Extract the (X, Y) coordinate from the center of the cell holding the provided text.  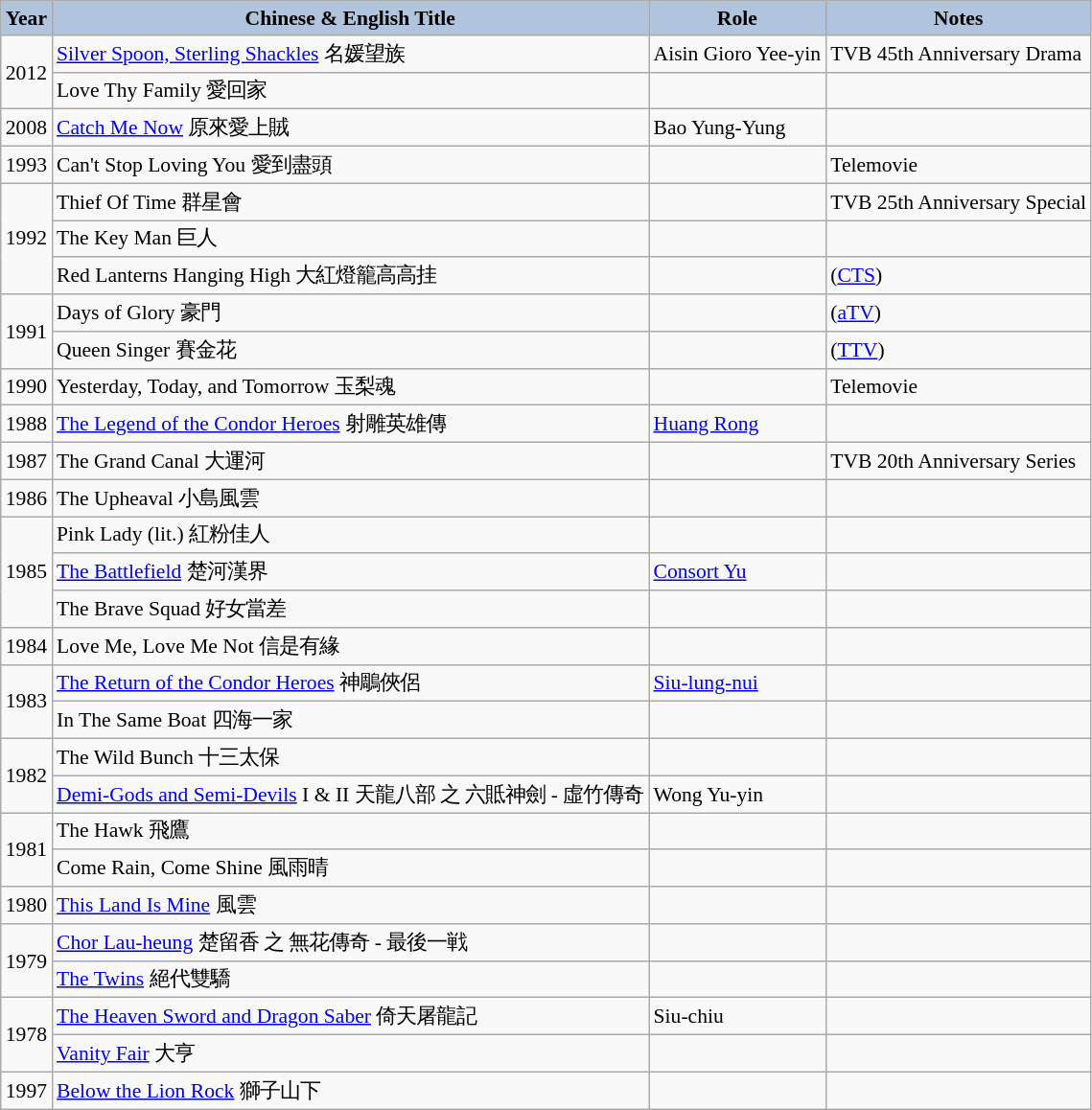
Huang Rong (738, 424)
The Grand Canal 大運河 (350, 462)
Queen Singer 賽金花 (350, 351)
1983 (27, 702)
This Land Is Mine 風雲 (350, 905)
1991 (27, 332)
Consort Yu (738, 573)
The Return of the Condor Heroes 神鵰俠侶 (350, 682)
1997 (27, 1091)
Notes (959, 18)
Thief Of Time 群星會 (350, 201)
The Brave Squad 好女當差 (350, 610)
Days of Glory 豪門 (350, 312)
1981 (27, 849)
1984 (27, 646)
Come Rain, Come Shine 風雨晴 (350, 868)
Demi-Gods and Semi-Devils I & II 天龍八部 之 六貾神劍 - 虛竹傳奇 (350, 794)
Love Thy Family 愛回家 (350, 90)
In The Same Boat 四海一家 (350, 721)
The Key Man 巨人 (350, 240)
Chinese & English Title (350, 18)
The Legend of the Condor Heroes 射雕英雄傳 (350, 424)
1988 (27, 424)
1979 (27, 960)
TVB 25th Anniversary Special (959, 201)
Love Me, Love Me Not 信是有緣 (350, 646)
Bao Yung-Yung (738, 128)
The Hawk 飛鷹 (350, 832)
1987 (27, 462)
TVB 45th Anniversary Drama (959, 54)
2008 (27, 128)
Wong Yu-yin (738, 794)
Aisin Gioro Yee-yin (738, 54)
Silver Spoon, Sterling Shackles 名媛望族 (350, 54)
Red Lanterns Hanging High 大紅燈籠高高挂 (350, 276)
1985 (27, 572)
(TTV) (959, 351)
TVB 20th Anniversary Series (959, 462)
The Upheaval 小島風雲 (350, 498)
1992 (27, 239)
Below the Lion Rock 獅子山下 (350, 1091)
The Twins 絕代雙驕 (350, 980)
Siu-chiu (738, 1016)
1986 (27, 498)
1990 (27, 387)
Pink Lady (lit.) 紅粉佳人 (350, 535)
1978 (27, 1035)
Catch Me Now 原來愛上賊 (350, 128)
Vanity Fair 大亨 (350, 1054)
Year (27, 18)
1993 (27, 165)
1980 (27, 905)
Can't Stop Loving You 愛到盡頭 (350, 165)
Chor Lau-heung 楚留香 之 無花傳奇 - 最後一戦 (350, 943)
Siu-lung-nui (738, 682)
The Heaven Sword and Dragon Saber 倚天屠龍記 (350, 1016)
Yesterday, Today, and Tomorrow 玉梨魂 (350, 387)
1982 (27, 776)
2012 (27, 73)
The Wild Bunch 十三太保 (350, 757)
(aTV) (959, 312)
(CTS) (959, 276)
The Battlefield 楚河漢界 (350, 573)
Role (738, 18)
